Capture the cell that displays the provided text and extract its [x, y] central coordinate. 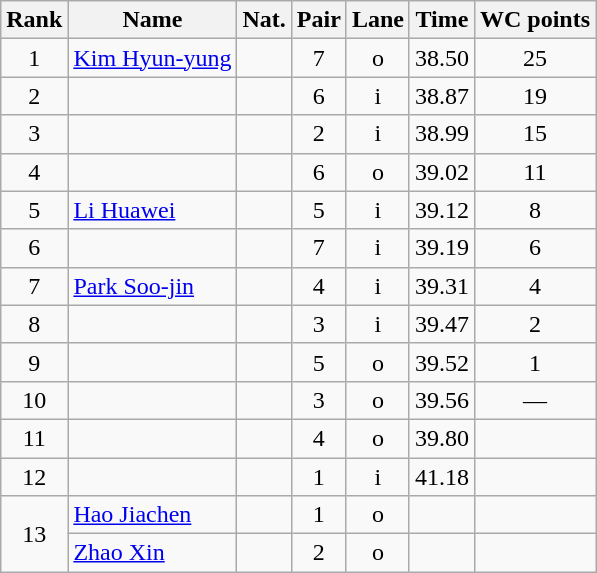
Li Huawei [152, 210]
39.80 [442, 438]
9 [34, 362]
19 [534, 96]
Time [442, 20]
39.02 [442, 172]
39.19 [442, 248]
10 [34, 400]
— [534, 400]
41.18 [442, 477]
25 [534, 58]
38.99 [442, 134]
Zhao Xin [152, 553]
39.56 [442, 400]
38.50 [442, 58]
12 [34, 477]
Pair [318, 20]
Name [152, 20]
15 [534, 134]
WC points [534, 20]
13 [34, 534]
Hao Jiachen [152, 515]
39.47 [442, 324]
39.31 [442, 286]
Rank [34, 20]
39.52 [442, 362]
Nat. [264, 20]
Park Soo-jin [152, 286]
Kim Hyun-yung [152, 58]
38.87 [442, 96]
Lane [378, 20]
39.12 [442, 210]
